Determine the (X, Y) coordinate at the center of the cell enclosing the given text.  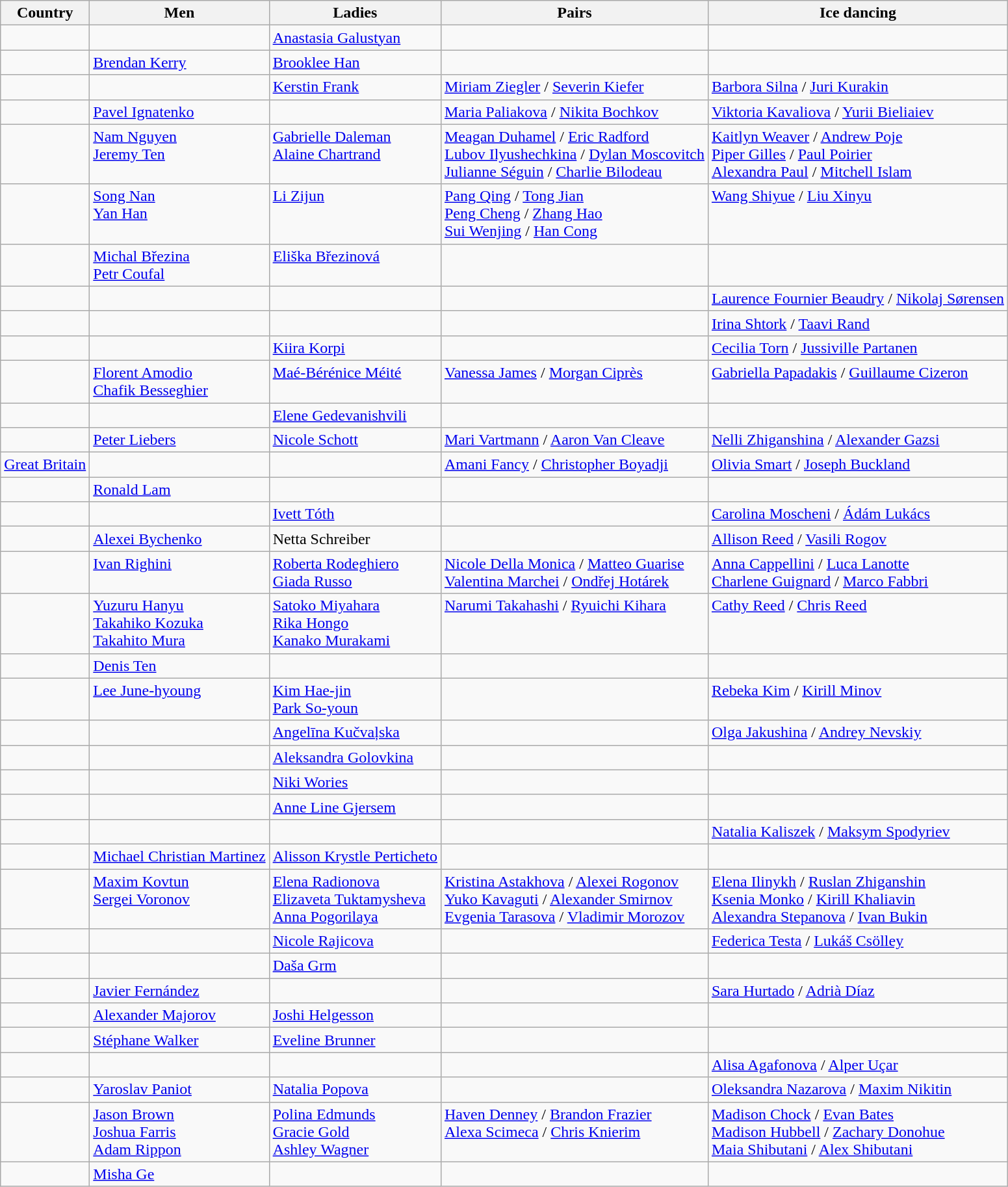
Federica Testa / Lukáš Csölley (858, 941)
Cecilia Torn / Jussiville Partanen (858, 348)
Joshi Helgesson (355, 1015)
Ladies (355, 13)
Michal Březina Petr Coufal (179, 265)
Javier Fernández (179, 991)
Natalia Popova (355, 1089)
Gabrielle Daleman Alaine Chartrand (355, 154)
Anne Line Gjersem (355, 807)
Men (179, 13)
Polina Edmunds Gracie Gold Ashley Wagner (355, 1132)
Olga Jakushina / Andrey Nevskiy (858, 733)
Alexander Majorov (179, 1015)
Natalia Kaliszek / Maksym Spodyriev (858, 831)
Yaroslav Paniot (179, 1089)
Alisson Krystle Perticheto (355, 856)
Alisa Agafonova / Alper Uçar (858, 1065)
Nicole Della Monica / Matteo Guarise Valentina Marchei / Ondřej Hotárek (575, 572)
Brendan Kerry (179, 62)
Maé-Bérénice Méité (355, 381)
Jason Brown Joshua Farris Adam Rippon (179, 1132)
Haven Denney / Brandon Frazier Alexa Scimeca / Chris Knierim (575, 1132)
Michael Christian Martinez (179, 856)
Vanessa James / Morgan Ciprès (575, 381)
Ivett Tóth (355, 514)
Narumi Takahashi / Ryuichi Kihara (575, 623)
Carolina Moscheni / Ádám Lukács (858, 514)
Anna Cappellini / Luca Lanotte Charlene Guignard / Marco Fabbri (858, 572)
Gabriella Papadakis / Guillaume Cizeron (858, 381)
Pang Qing / Tong Jian Peng Cheng / Zhang Hao Sui Wenjing / Han Cong (575, 214)
Kiira Korpi (355, 348)
Miriam Ziegler / Severin Kiefer (575, 87)
Sara Hurtado / Adrià Díaz (858, 991)
Oleksandra Nazarova / Maxim Nikitin (858, 1089)
Allison Reed / Vasili Rogov (858, 539)
Wang Shiyue / Liu Xinyu (858, 214)
Elene Gedevanishvili (355, 415)
Nelli Zhiganshina / Alexander Gazsi (858, 440)
Maria Paliakova / Nikita Bochkov (575, 112)
Satoko Miyahara Rika Hongo Kanako Murakami (355, 623)
Stéphane Walker (179, 1040)
Great Britain (45, 465)
Brooklee Han (355, 62)
Alexei Bychenko (179, 539)
Madison Chock / Evan Bates Madison Hubbell / Zachary Donohue Maia Shibutani / Alex Shibutani (858, 1132)
Ronald Lam (179, 489)
Peter Liebers (179, 440)
Maxim Kovtun Sergei Voronov (179, 898)
Aleksandra Golovkina (355, 757)
Mari Vartmann / Aaron Van Cleave (575, 440)
Kaitlyn Weaver / Andrew Poje Piper Gilles / Paul Poirier Alexandra Paul / Mitchell Islam (858, 154)
Viktoria Kavaliova / Yurii Bieliaiev (858, 112)
Elena Radionova Elizaveta Tuktamysheva Anna Pogorilaya (355, 898)
Netta Schreiber (355, 539)
Lee June-hyoung (179, 699)
Kerstin Frank (355, 87)
Elena Ilinykh / Ruslan Zhiganshin Ksenia Monko / Kirill Khaliavin Alexandra Stepanova / Ivan Bukin (858, 898)
Eveline Brunner (355, 1040)
Denis Ten (179, 666)
Barbora Silna / Juri Kurakin (858, 87)
Laurence Fournier Beaudry / Nikolaj Sørensen (858, 298)
Song Nan Yan Han (179, 214)
Nicole Rajicova (355, 941)
Pavel Ignatenko (179, 112)
Kim Hae-jin Park So-youn (355, 699)
Ice dancing (858, 13)
Country (45, 13)
Florent Amodio Chafik Besseghier (179, 381)
Rebeka Kim / Kirill Minov (858, 699)
Angelīna Kučvaļska (355, 733)
Irina Shtork / Taavi Rand (858, 323)
Roberta Rodeghiero Giada Russo (355, 572)
Niki Wories (355, 782)
Anastasia Galustyan (355, 38)
Nam Nguyen Jeremy Ten (179, 154)
Amani Fancy / Christopher Boyadji (575, 465)
Kristina Astakhova / Alexei Rogonov Yuko Kavaguti / Alexander Smirnov Evgenia Tarasova / Vladimir Morozov (575, 898)
Li Zijun (355, 214)
Cathy Reed / Chris Reed (858, 623)
Nicole Schott (355, 440)
Misha Ge (179, 1174)
Pairs (575, 13)
Ivan Righini (179, 572)
Yuzuru Hanyu Takahiko Kozuka Takahito Mura (179, 623)
Eliška Březinová (355, 265)
Meagan Duhamel / Eric Radford Lubov Ilyushechkina / Dylan Moscovitch Julianne Séguin / Charlie Bilodeau (575, 154)
Daša Grm (355, 966)
Olivia Smart / Joseph Buckland (858, 465)
